Capture the cell that displays the provided text and extract its (x, y) central coordinate. 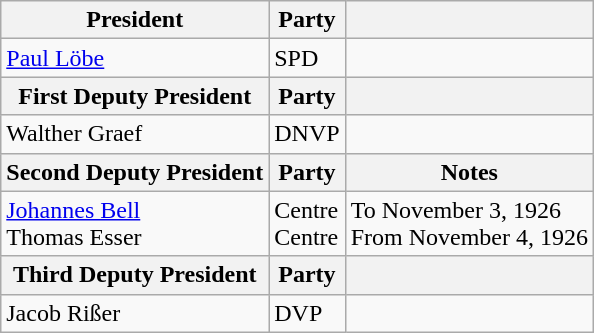
SPD (307, 58)
Jacob Rißer (135, 313)
First Deputy President (135, 96)
Johannes BellThomas Esser (135, 224)
President (135, 20)
CentreCentre (307, 224)
To November 3, 1926From November 4, 1926 (469, 224)
Third Deputy President (135, 275)
Paul Löbe (135, 58)
Notes (469, 172)
DVP (307, 313)
Walther Graef (135, 134)
DNVP (307, 134)
Second Deputy President (135, 172)
